Find where the given text appears and provide that cell's center as [X, Y] coordinate. 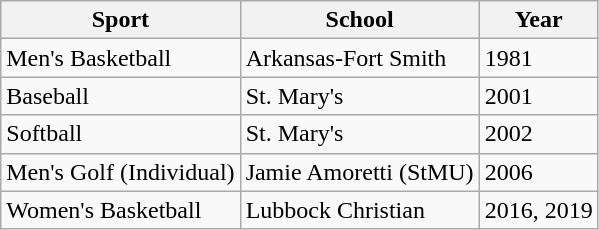
2006 [538, 172]
Sport [120, 20]
1981 [538, 58]
Year [538, 20]
2002 [538, 134]
2016, 2019 [538, 210]
School [360, 20]
Women's Basketball [120, 210]
2001 [538, 96]
Men's Basketball [120, 58]
Lubbock Christian [360, 210]
Arkansas-Fort Smith [360, 58]
Baseball [120, 96]
Men's Golf (Individual) [120, 172]
Softball [120, 134]
Jamie Amoretti (StMU) [360, 172]
